Pinpoint the cell where the given text exists, returning its (X, Y) midpoint coordinate. 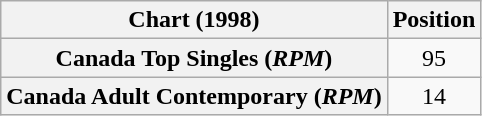
Position (434, 20)
14 (434, 96)
Canada Adult Contemporary (RPM) (194, 96)
Chart (1998) (194, 20)
95 (434, 58)
Canada Top Singles (RPM) (194, 58)
